For the text-containing cell, return its midpoint in [X, Y] coordinate format. 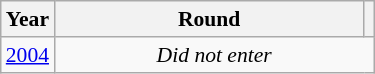
Round [209, 19]
Did not enter [214, 55]
2004 [28, 55]
Year [28, 19]
